Determine the (x, y) coordinate at the center of the cell enclosing the given text.  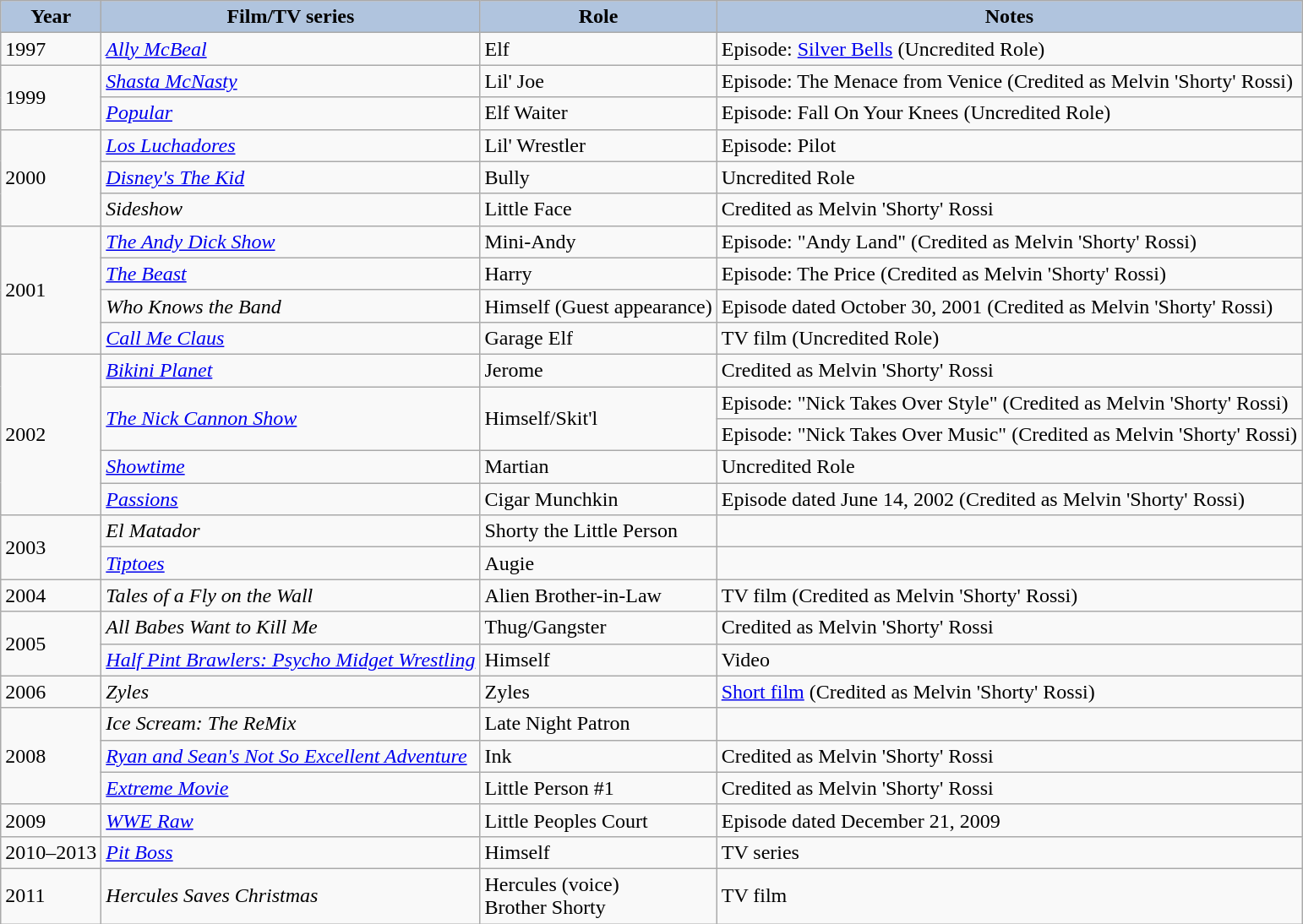
Elf (598, 49)
1999 (51, 97)
Disney's The Kid (291, 177)
Film/TV series (291, 17)
2011 (51, 895)
Passions (291, 499)
Role (598, 17)
TV film (Credited as Melvin 'Shorty' Rossi) (1009, 595)
Mini-Andy (598, 242)
Bikini Planet (291, 370)
Tiptoes (291, 563)
Martian (598, 467)
2008 (51, 756)
All Babes Want to Kill Me (291, 628)
Episode dated December 21, 2009 (1009, 820)
TV series (1009, 852)
2000 (51, 177)
Little Peoples Court (598, 820)
Shasta McNasty (291, 81)
Ally McBeal (291, 49)
Ryan and Sean's Not So Excellent Adventure (291, 756)
Notes (1009, 17)
2006 (51, 692)
El Matador (291, 531)
Ice Scream: The ReMix (291, 724)
Episode dated June 14, 2002 (Credited as Melvin 'Shorty' Rossi) (1009, 499)
Short film (Credited as Melvin 'Shorty' Rossi) (1009, 692)
2009 (51, 820)
Garage Elf (598, 338)
Episode: The Menace from Venice (Credited as Melvin 'Shorty' Rossi) (1009, 81)
Who Knows the Band (291, 306)
Episode: "Nick Takes Over Music" (Credited as Melvin 'Shorty' Rossi) (1009, 435)
2003 (51, 547)
The Nick Cannon Show (291, 419)
TV film (1009, 895)
Extreme Movie (291, 788)
Lil' Joe (598, 81)
Ink (598, 756)
Tales of a Fly on the Wall (291, 595)
Half Pint Brawlers: Psycho Midget Wrestling (291, 660)
Episode: "Andy Land" (Credited as Melvin 'Shorty' Rossi) (1009, 242)
Elf Waiter (598, 113)
Lil' Wrestler (598, 145)
Cigar Munchkin (598, 499)
Video (1009, 660)
2001 (51, 290)
Jerome (598, 370)
Showtime (291, 467)
Hercules (voice) Brother Shorty (598, 895)
Shorty the Little Person (598, 531)
Alien Brother-in-Law (598, 595)
Little Person #1 (598, 788)
Popular (291, 113)
Himself/Skit'l (598, 419)
Episode: Fall On Your Knees (Uncredited Role) (1009, 113)
Call Me Claus (291, 338)
Bully (598, 177)
Late Night Patron (598, 724)
2010–2013 (51, 852)
Harry (598, 274)
WWE Raw (291, 820)
Los Luchadores (291, 145)
Episode: Pilot (1009, 145)
1997 (51, 49)
The Beast (291, 274)
Augie (598, 563)
Episode: The Price (Credited as Melvin 'Shorty' Rossi) (1009, 274)
Episode: "Nick Takes Over Style" (Credited as Melvin 'Shorty' Rossi) (1009, 403)
2005 (51, 644)
Year (51, 17)
Pit Boss (291, 852)
Thug/Gangster (598, 628)
Episode: Silver Bells (Uncredited Role) (1009, 49)
TV film (Uncredited Role) (1009, 338)
The Andy Dick Show (291, 242)
Episode dated October 30, 2001 (Credited as Melvin 'Shorty' Rossi) (1009, 306)
Little Face (598, 209)
2004 (51, 595)
Sideshow (291, 209)
2002 (51, 434)
Hercules Saves Christmas (291, 895)
Himself (Guest appearance) (598, 306)
